Detect which cell encompasses the target text, then output its (x, y) center coordinate. 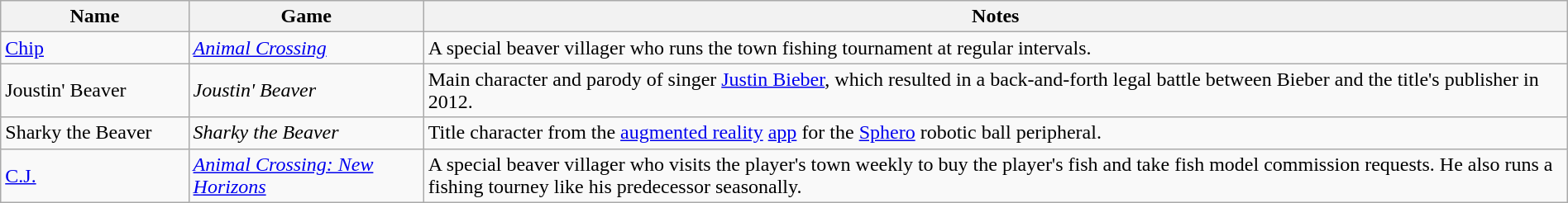
Game (306, 17)
A special beaver villager who runs the town fishing tournament at regular intervals. (996, 48)
Name (94, 17)
Main character and parody of singer Justin Bieber, which resulted in a back-and-forth legal battle between Bieber and the title's publisher in 2012. (996, 91)
Animal Crossing: New Horizons (306, 175)
Title character from the augmented reality app for the Sphero robotic ball peripheral. (996, 133)
Animal Crossing (306, 48)
C.J. (94, 175)
Notes (996, 17)
Chip (94, 48)
